Capture the cell that displays the provided text and extract its (X, Y) central coordinate. 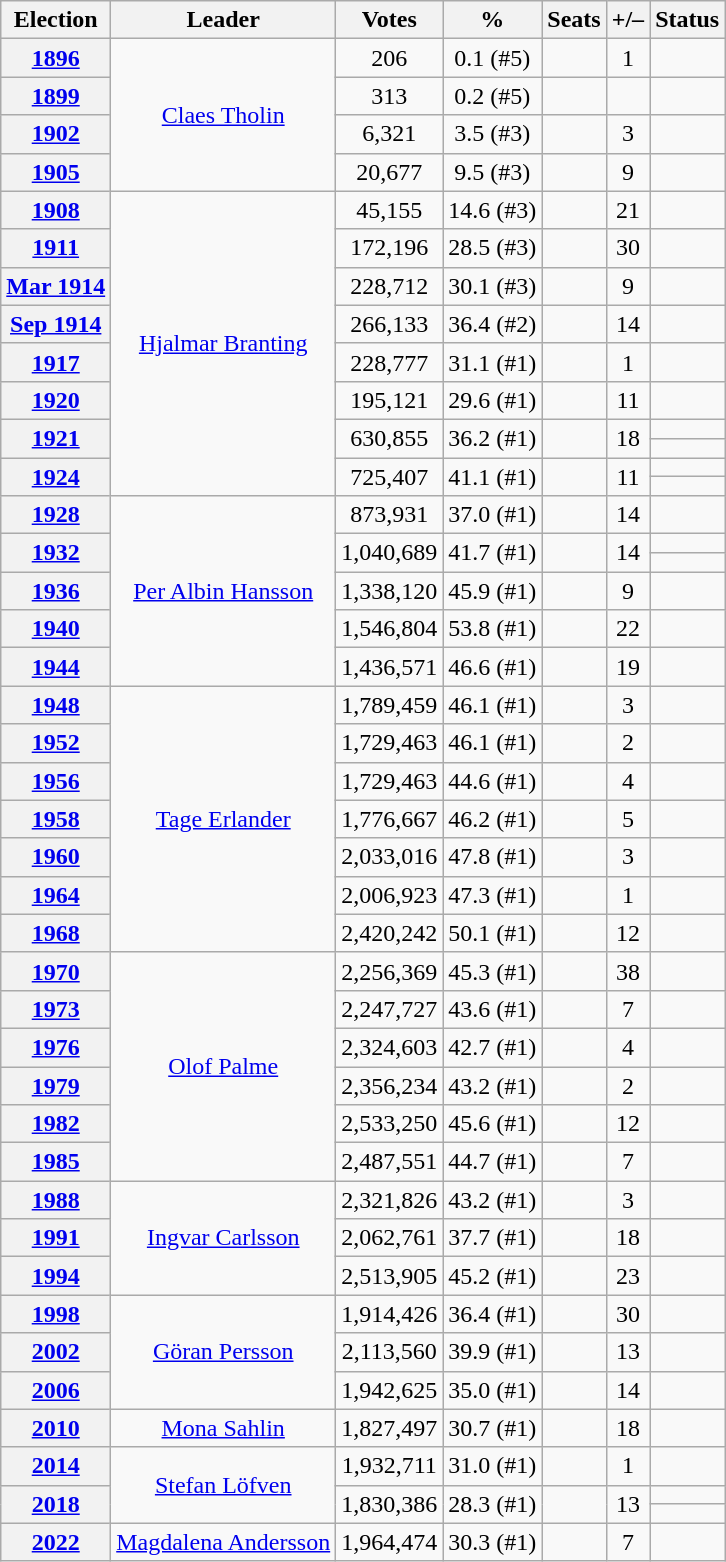
% (492, 20)
2,033,016 (390, 857)
2,513,905 (390, 1276)
1908 (56, 210)
45.2 (#1) (492, 1276)
2002 (56, 1352)
20,677 (390, 172)
14.6 (#3) (492, 210)
2010 (56, 1428)
Votes (390, 20)
45.3 (#1) (492, 971)
Claes Tholin (224, 115)
Stefan Löfven (224, 1485)
266,133 (390, 324)
1899 (56, 96)
1,964,474 (390, 1542)
53.8 (#1) (492, 629)
Per Albin Hansson (224, 591)
0.2 (#5) (492, 96)
43.6 (#1) (492, 1009)
2018 (56, 1504)
228,777 (390, 362)
36.2 (#1) (492, 438)
3.5 (#3) (492, 134)
5 (628, 819)
630,855 (390, 438)
1,914,426 (390, 1314)
1,942,625 (390, 1390)
2,256,369 (390, 971)
1956 (56, 781)
1,546,804 (390, 629)
1982 (56, 1124)
1924 (56, 477)
37.7 (#1) (492, 1238)
1970 (56, 971)
0.1 (#5) (492, 58)
35.0 (#1) (492, 1390)
47.3 (#1) (492, 895)
1896 (56, 58)
45.6 (#1) (492, 1124)
1994 (56, 1276)
9.5 (#3) (492, 172)
6,321 (390, 134)
1991 (56, 1238)
47.8 (#1) (492, 857)
1,932,711 (390, 1466)
725,407 (390, 477)
22 (628, 629)
1988 (56, 1200)
Leader (224, 20)
195,121 (390, 400)
21 (628, 210)
45,155 (390, 210)
29.6 (#1) (492, 400)
1,338,120 (390, 591)
2,113,560 (390, 1352)
2,321,826 (390, 1200)
42.7 (#1) (492, 1047)
172,196 (390, 248)
873,931 (390, 515)
1,776,667 (390, 819)
2,006,923 (390, 895)
1998 (56, 1314)
2,356,234 (390, 1085)
2,247,727 (390, 1009)
1917 (56, 362)
19 (628, 667)
41.7 (#1) (492, 553)
1,789,459 (390, 705)
36.4 (#1) (492, 1314)
1979 (56, 1085)
Olof Palme (224, 1066)
50.1 (#1) (492, 933)
1985 (56, 1162)
1902 (56, 134)
31.1 (#1) (492, 362)
41.1 (#1) (492, 477)
1948 (56, 705)
1940 (56, 629)
30.1 (#3) (492, 286)
Tage Erlander (224, 819)
Magdalena Andersson (224, 1542)
2014 (56, 1466)
46.2 (#1) (492, 819)
30.7 (#1) (492, 1428)
+/– (628, 20)
39.9 (#1) (492, 1352)
46.6 (#1) (492, 667)
44.6 (#1) (492, 781)
Göran Persson (224, 1352)
Election (56, 20)
2,487,551 (390, 1162)
1936 (56, 591)
1952 (56, 743)
1911 (56, 248)
1973 (56, 1009)
28.3 (#1) (492, 1504)
1,830,386 (390, 1504)
Ingvar Carlsson (224, 1238)
313 (390, 96)
1,436,571 (390, 667)
1968 (56, 933)
2,062,761 (390, 1238)
1,827,497 (390, 1428)
1964 (56, 895)
Mona Sahlin (224, 1428)
Status (688, 20)
1958 (56, 819)
45.9 (#1) (492, 591)
2,533,250 (390, 1124)
2022 (56, 1542)
31.0 (#1) (492, 1466)
206 (390, 58)
1932 (56, 553)
2006 (56, 1390)
Seats (574, 20)
228,712 (390, 286)
1928 (56, 515)
1921 (56, 438)
28.5 (#3) (492, 248)
1976 (56, 1047)
Hjalmar Branting (224, 343)
2,420,242 (390, 933)
1,040,689 (390, 553)
1960 (56, 857)
36.4 (#2) (492, 324)
2,324,603 (390, 1047)
Sep 1914 (56, 324)
37.0 (#1) (492, 515)
1920 (56, 400)
1944 (56, 667)
44.7 (#1) (492, 1162)
Mar 1914 (56, 286)
1905 (56, 172)
23 (628, 1276)
30.3 (#1) (492, 1542)
38 (628, 971)
